Pinpoint the cell where the given text exists, returning its [x, y] midpoint coordinate. 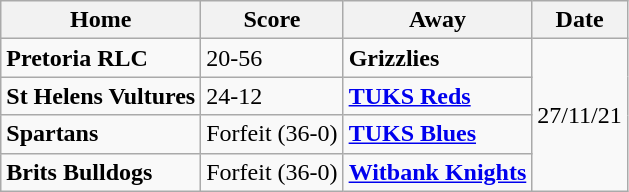
Brits Bulldogs [101, 172]
Grizzlies [438, 58]
Home [101, 20]
Score [272, 20]
Date [580, 20]
27/11/21 [580, 115]
TUKS Reds [438, 96]
20-56 [272, 58]
24-12 [272, 96]
Away [438, 20]
TUKS Blues [438, 134]
Spartans [101, 134]
Witbank Knights [438, 172]
St Helens Vultures [101, 96]
Pretoria RLC [101, 58]
